Pinpoint the cell where the given text exists, returning its (X, Y) midpoint coordinate. 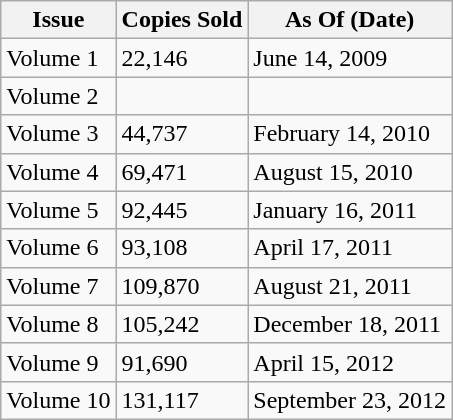
Volume 9 (58, 362)
February 14, 2010 (350, 134)
September 23, 2012 (350, 400)
April 15, 2012 (350, 362)
April 17, 2011 (350, 248)
91,690 (182, 362)
January 16, 2011 (350, 210)
December 18, 2011 (350, 324)
69,471 (182, 172)
Volume 5 (58, 210)
Volume 7 (58, 286)
Volume 3 (58, 134)
Volume 1 (58, 58)
Volume 8 (58, 324)
22,146 (182, 58)
105,242 (182, 324)
93,108 (182, 248)
Issue (58, 20)
Volume 4 (58, 172)
Volume 10 (58, 400)
June 14, 2009 (350, 58)
August 15, 2010 (350, 172)
Volume 2 (58, 96)
August 21, 2011 (350, 286)
Volume 6 (58, 248)
Copies Sold (182, 20)
109,870 (182, 286)
44,737 (182, 134)
131,117 (182, 400)
92,445 (182, 210)
As Of (Date) (350, 20)
